Determine the [X, Y] coordinate at the center of the cell enclosing the given text.  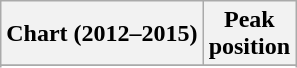
Chart (2012–2015) [102, 34]
Peak position [249, 34]
